Search for the cell housing the specified text and yield its [x, y] center coordinate. 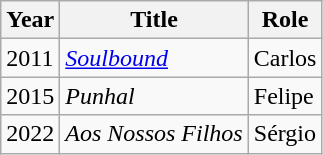
Title [154, 20]
Aos Nossos Filhos [154, 134]
Role [285, 20]
Sérgio [285, 134]
2015 [30, 96]
2011 [30, 58]
2022 [30, 134]
Punhal [154, 96]
Year [30, 20]
Carlos [285, 58]
Soulbound [154, 58]
Felipe [285, 96]
